Scan for the cell matching the given text and deliver its [X, Y] coordinate at center. 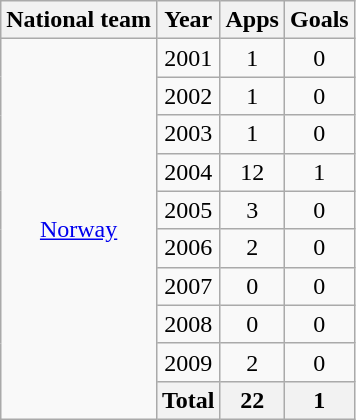
2009 [188, 362]
Apps [252, 20]
12 [252, 172]
2003 [188, 134]
Year [188, 20]
3 [252, 210]
2002 [188, 96]
Norway [79, 230]
22 [252, 400]
2004 [188, 172]
Goals [319, 20]
National team [79, 20]
2005 [188, 210]
2006 [188, 248]
2008 [188, 324]
Total [188, 400]
2001 [188, 58]
2007 [188, 286]
